Pinpoint the cell where the given text exists, returning its [x, y] midpoint coordinate. 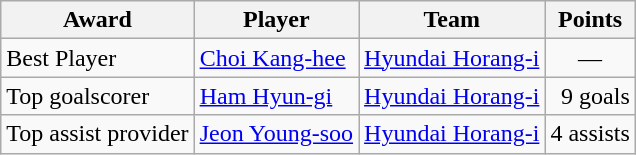
Ham Hyun-gi [276, 96]
Jeon Young-soo [276, 134]
4 assists [590, 134]
Award [98, 20]
Top assist provider [98, 134]
Top goalscorer [98, 96]
Choi Kang-hee [276, 58]
Best Player [98, 58]
— [590, 58]
Player [276, 20]
Points [590, 20]
Team [452, 20]
9 goals [590, 96]
